Capture the cell that displays the provided text and extract its [x, y] central coordinate. 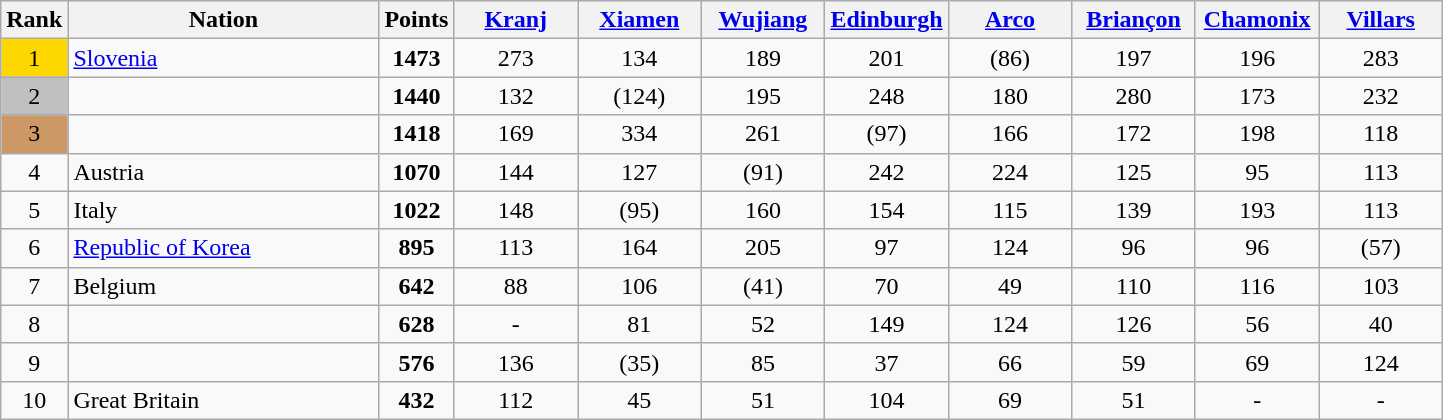
(95) [640, 210]
232 [1381, 96]
Briançon [1134, 20]
1440 [416, 96]
280 [1134, 96]
132 [516, 96]
136 [516, 362]
628 [416, 324]
Rank [34, 20]
334 [640, 134]
(41) [763, 286]
(124) [640, 96]
106 [640, 286]
Chamonix [1257, 20]
6 [34, 248]
273 [516, 58]
81 [640, 324]
189 [763, 58]
40 [1381, 324]
Points [416, 20]
9 [34, 362]
5 [34, 210]
59 [1134, 362]
8 [34, 324]
195 [763, 96]
198 [1257, 134]
4 [34, 172]
172 [1134, 134]
Italy [224, 210]
173 [1257, 96]
(97) [887, 134]
10 [34, 400]
125 [1134, 172]
134 [640, 58]
1 [34, 58]
(91) [763, 172]
148 [516, 210]
104 [887, 400]
Xiamen [640, 20]
97 [887, 248]
895 [416, 248]
180 [1010, 96]
1070 [416, 172]
(35) [640, 362]
118 [1381, 134]
169 [516, 134]
49 [1010, 286]
149 [887, 324]
112 [516, 400]
166 [1010, 134]
154 [887, 210]
196 [1257, 58]
160 [763, 210]
Nation [224, 20]
115 [1010, 210]
1418 [416, 134]
432 [416, 400]
205 [763, 248]
144 [516, 172]
Belgium [224, 286]
224 [1010, 172]
Arco [1010, 20]
164 [640, 248]
66 [1010, 362]
45 [640, 400]
37 [887, 362]
(86) [1010, 58]
Great Britain [224, 400]
110 [1134, 286]
193 [1257, 210]
56 [1257, 324]
1473 [416, 58]
7 [34, 286]
Villars [1381, 20]
197 [1134, 58]
576 [416, 362]
261 [763, 134]
1022 [416, 210]
126 [1134, 324]
201 [887, 58]
Slovenia [224, 58]
139 [1134, 210]
3 [34, 134]
283 [1381, 58]
Edinburgh [887, 20]
Kranj [516, 20]
Republic of Korea [224, 248]
248 [887, 96]
95 [1257, 172]
127 [640, 172]
642 [416, 286]
Austria [224, 172]
(57) [1381, 248]
2 [34, 96]
116 [1257, 286]
Wujiang [763, 20]
88 [516, 286]
85 [763, 362]
242 [887, 172]
52 [763, 324]
103 [1381, 286]
70 [887, 286]
